Detect which cell encompasses the target text, then output its (x, y) center coordinate. 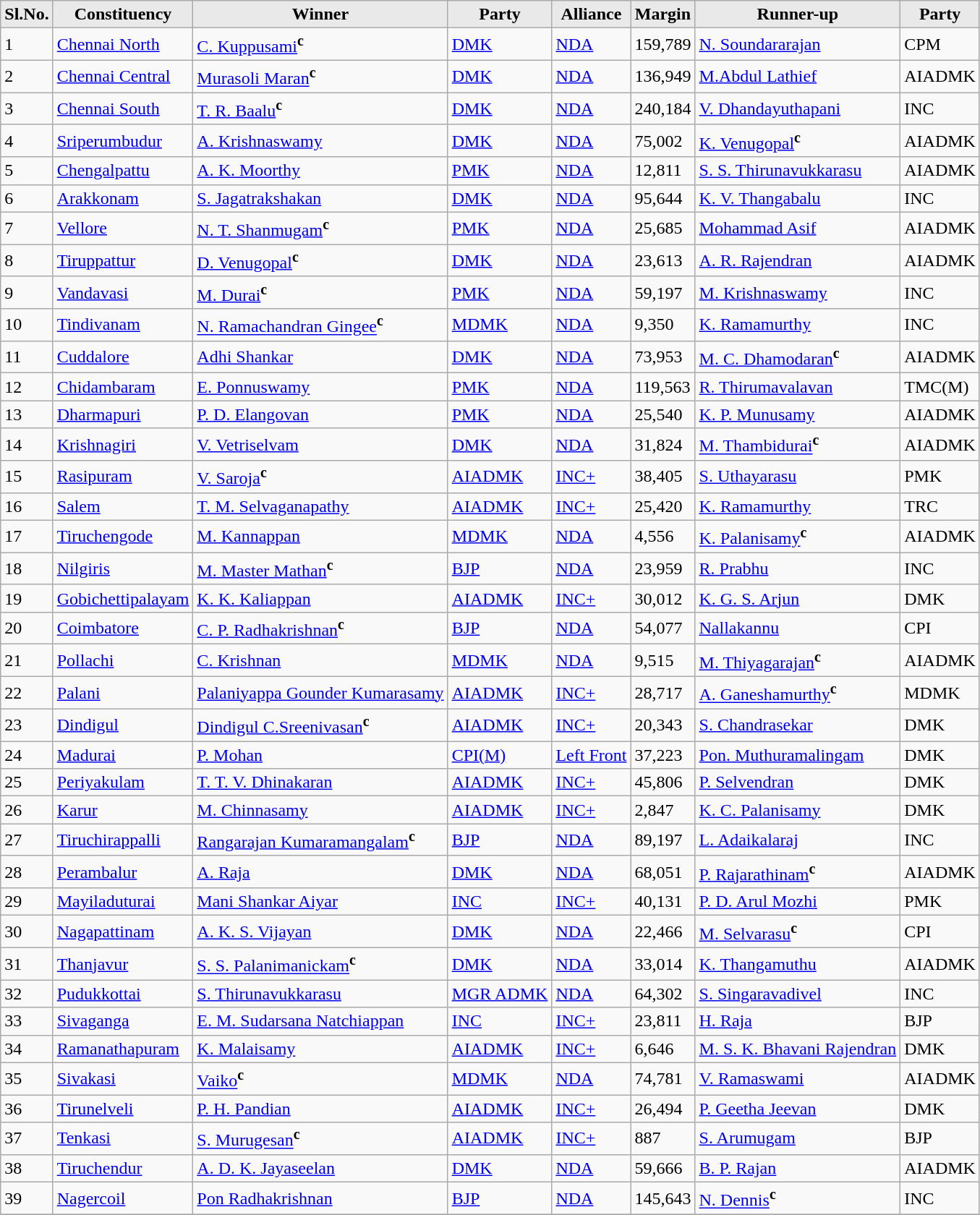
Adhi Shankar (320, 357)
K. K. Kaliappan (320, 598)
Cuddalore (123, 357)
T. M. Selvaganapathy (320, 506)
Vandavasi (123, 292)
28 (27, 872)
30 (27, 931)
159,789 (662, 45)
P. Mohan (320, 755)
M. Thiyagarajanc (798, 661)
N. Dennisc (798, 1199)
P. D. Elangovan (320, 414)
9 (27, 292)
Runner-up (798, 14)
4,556 (662, 537)
23,811 (662, 1021)
E. Ponnuswamy (320, 387)
10 (27, 325)
9,515 (662, 661)
N. Ramachandran Gingeec (320, 325)
25,540 (662, 414)
R. Prabhu (798, 568)
29 (27, 902)
K. Venugopalc (798, 140)
Coimbatore (123, 628)
37,223 (662, 755)
Rasipuram (123, 477)
M. Krishnaswamy (798, 292)
25 (27, 783)
Nagercoil (123, 1199)
45,806 (662, 783)
2 (27, 77)
Pon Radhakrishnan (320, 1199)
32 (27, 994)
Constituency (123, 14)
12,811 (662, 171)
Nallakannu (798, 628)
Karur (123, 810)
13 (27, 414)
Palani (123, 693)
38 (27, 1168)
74,781 (662, 1079)
Left Front (592, 755)
12 (27, 387)
P. H. Pandian (320, 1109)
Chidambaram (123, 387)
K. P. Munusamy (798, 414)
Krishnagiri (123, 444)
1 (27, 45)
M. Selvarasuc (798, 931)
MGR ADMK (500, 994)
Margin (662, 14)
17 (27, 537)
P. D. Arul Mozhi (798, 902)
Perambalur (123, 872)
887 (662, 1138)
TRC (940, 506)
73,953 (662, 357)
Thanjavur (123, 965)
40,131 (662, 902)
A. K. S. Vijayan (320, 931)
20 (27, 628)
CPM (940, 45)
M. Thambiduraic (798, 444)
A. Ganeshamurthyc (798, 693)
Chennai Central (123, 77)
Tiruchirappalli (123, 840)
CPI(M) (500, 755)
35 (27, 1079)
64,302 (662, 994)
L. Adaikalaraj (798, 840)
38,405 (662, 477)
V. Vetriselvam (320, 444)
4 (27, 140)
Nilgiris (123, 568)
24 (27, 755)
A. Krishnaswamy (320, 140)
23,613 (662, 260)
145,643 (662, 1199)
S. Chandrasekar (798, 725)
25,685 (662, 229)
Murasoli Maranc (320, 77)
Mohammad Asif (798, 229)
16 (27, 506)
6,646 (662, 1049)
Tenkasi (123, 1138)
28,717 (662, 693)
59,197 (662, 292)
B. P. Rajan (798, 1168)
6 (27, 198)
P. Geetha Jeevan (798, 1109)
S. Singaravadivel (798, 994)
22 (27, 693)
S. S. Palanimanickamc (320, 965)
D. Venugopalc (320, 260)
8 (27, 260)
R. Thirumavalavan (798, 387)
30,012 (662, 598)
Salem (123, 506)
P. Rajarathinamc (798, 872)
K. Thangamuthu (798, 965)
S. S. Thirunavukkarasu (798, 171)
K. Palanisamyc (798, 537)
Sl.No. (27, 14)
Pudukkottai (123, 994)
95,644 (662, 198)
C. Krishnan (320, 661)
Alliance (592, 14)
C. P. Radhakrishnanc (320, 628)
11 (27, 357)
31,824 (662, 444)
M. Master Mathanc (320, 568)
68,051 (662, 872)
Dindigul C.Sreenivasanc (320, 725)
Winner (320, 14)
7 (27, 229)
25,420 (662, 506)
31 (27, 965)
5 (27, 171)
Tiruchengode (123, 537)
Tiruchendur (123, 1168)
26,494 (662, 1109)
Pon. Muthuramalingam (798, 755)
3 (27, 108)
9,350 (662, 325)
119,563 (662, 387)
20,343 (662, 725)
A. Raja (320, 872)
H. Raja (798, 1021)
A. K. Moorthy (320, 171)
33 (27, 1021)
Pollachi (123, 661)
TMC(M) (940, 387)
23,959 (662, 568)
N. T. Shanmugamc (320, 229)
P. Selvendran (798, 783)
M. S. K. Bhavani Rajendran (798, 1049)
Palaniyappa Gounder Kumarasamy (320, 693)
C. Kuppusamic (320, 45)
Tiruppattur (123, 260)
A. D. K. Jayaseelan (320, 1168)
21 (27, 661)
26 (27, 810)
Periyakulam (123, 783)
N. Soundararajan (798, 45)
K. V. Thangabalu (798, 198)
39 (27, 1199)
S. Arumugam (798, 1138)
Sriperumbudur (123, 140)
K. Malaisamy (320, 1049)
Chennai South (123, 108)
M. Duraic (320, 292)
Rangarajan Kumaramangalamc (320, 840)
2,847 (662, 810)
K. C. Palanisamy (798, 810)
Mani Shankar Aiyar (320, 902)
14 (27, 444)
V. Sarojac (320, 477)
M.Abdul Lathief (798, 77)
T. T. V. Dhinakaran (320, 783)
S. Uthayarasu (798, 477)
75,002 (662, 140)
89,197 (662, 840)
Dharmapuri (123, 414)
M. C. Dhamodaranc (798, 357)
15 (27, 477)
Madurai (123, 755)
V. Ramaswami (798, 1079)
Sivakasi (123, 1079)
33,014 (662, 965)
Ramanathapuram (123, 1049)
Vellore (123, 229)
36 (27, 1109)
Sivaganga (123, 1021)
Dindigul (123, 725)
Nagapattinam (123, 931)
23 (27, 725)
Tindivanam (123, 325)
S. Thirunavukkarasu (320, 994)
22,466 (662, 931)
Chengalpattu (123, 171)
59,666 (662, 1168)
M. Kannappan (320, 537)
V. Dhandayuthapani (798, 108)
Chennai North (123, 45)
Vaikoc (320, 1079)
S. Jagatrakshakan (320, 198)
18 (27, 568)
A. R. Rajendran (798, 260)
T. R. Baaluc (320, 108)
Arakkonam (123, 198)
Mayiladuturai (123, 902)
Gobichettipalayam (123, 598)
Tirunelveli (123, 1109)
27 (27, 840)
240,184 (662, 108)
34 (27, 1049)
19 (27, 598)
136,949 (662, 77)
K. G. S. Arjun (798, 598)
54,077 (662, 628)
S. Murugesanc (320, 1138)
37 (27, 1138)
E. M. Sudarsana Natchiappan (320, 1021)
M. Chinnasamy (320, 810)
